Locate the cell with the specified text and output its (X, Y) center coordinate. 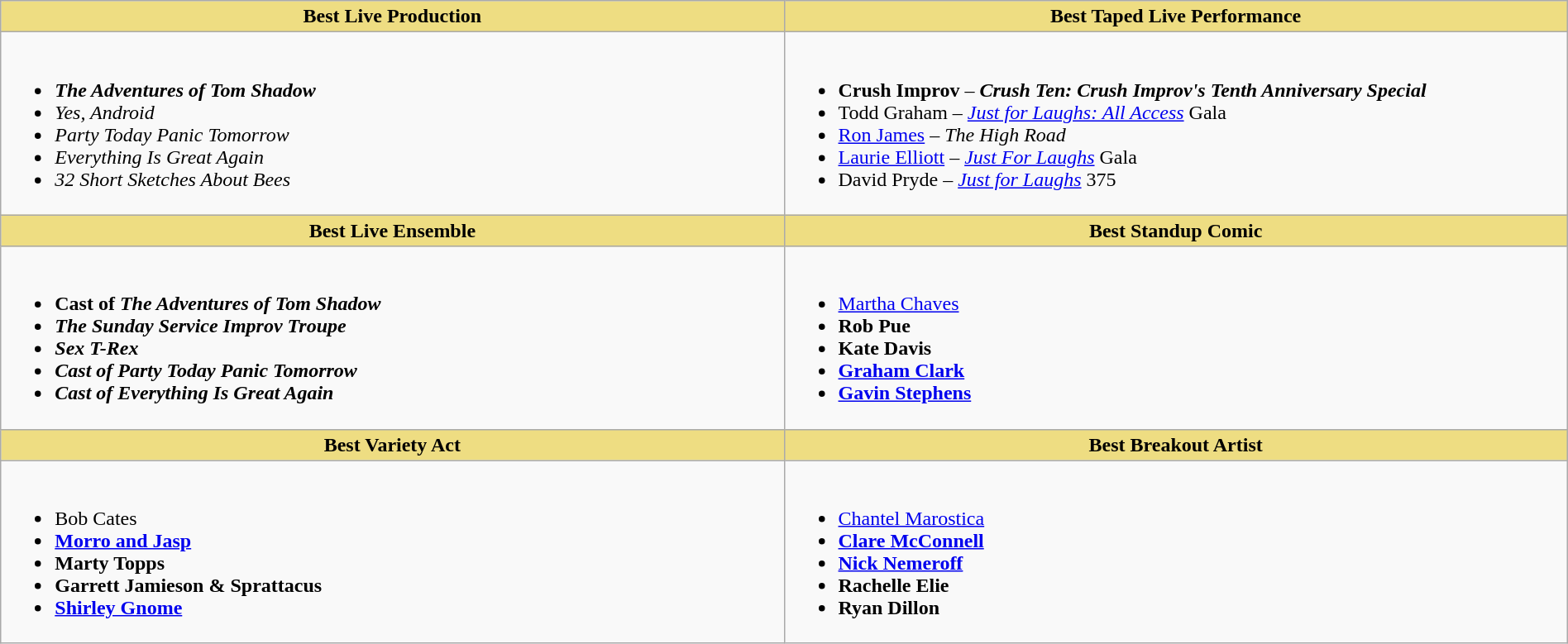
Best Variety Act (392, 445)
Best Taped Live Performance (1176, 17)
The Adventures of Tom ShadowYes, AndroidParty Today Panic TomorrowEverything Is Great Again32 Short Sketches About Bees (392, 124)
Cast of The Adventures of Tom ShadowThe Sunday Service Improv TroupeSex T-RexCast of Party Today Panic TomorrowCast of Everything Is Great Again (392, 337)
Chantel MarosticaClare McConnellNick NemeroffRachelle ElieRyan Dillon (1176, 552)
Martha ChavesRob PueKate DavisGraham ClarkGavin Stephens (1176, 337)
Best Live Production (392, 17)
Best Breakout Artist (1176, 445)
Bob CatesMorro and JaspMarty ToppsGarrett Jamieson & SprattacusShirley Gnome (392, 552)
Best Standup Comic (1176, 231)
Best Live Ensemble (392, 231)
